For the text-containing cell, return its midpoint in (x, y) coordinate format. 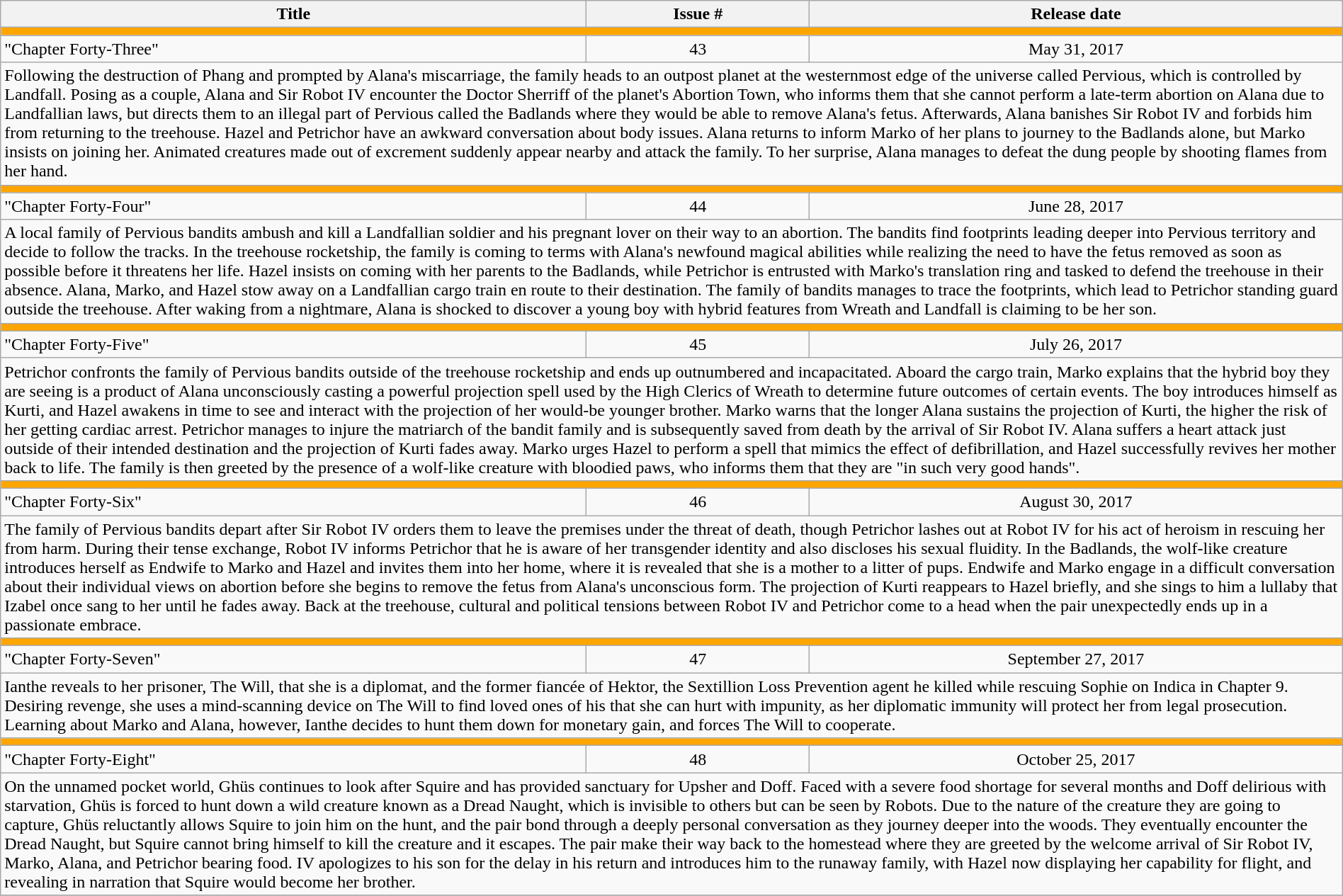
July 26, 2017 (1077, 344)
Title (293, 14)
"Chapter Forty-Five" (293, 344)
48 (698, 759)
"Chapter Forty-Six" (293, 501)
"Chapter Forty-Three" (293, 49)
May 31, 2017 (1077, 49)
September 27, 2017 (1077, 659)
44 (698, 206)
"Chapter Forty-Seven" (293, 659)
43 (698, 49)
Release date (1077, 14)
August 30, 2017 (1077, 501)
"Chapter Forty-Four" (293, 206)
June 28, 2017 (1077, 206)
46 (698, 501)
47 (698, 659)
October 25, 2017 (1077, 759)
45 (698, 344)
"Chapter Forty-Eight" (293, 759)
Issue # (698, 14)
